Output the (X, Y) coordinate of the center of the cell containing the given text.  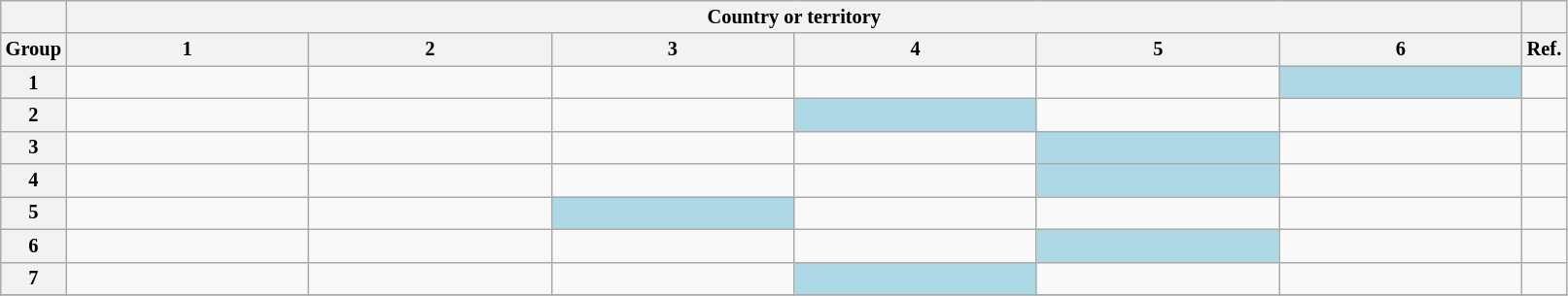
Ref. (1544, 49)
Country or territory (794, 16)
7 (33, 279)
Group (33, 49)
